Pinpoint the cell where the given text exists, returning its (X, Y) midpoint coordinate. 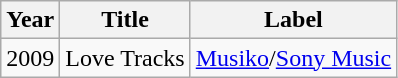
Love Tracks (125, 58)
Label (293, 20)
Year (30, 20)
Title (125, 20)
Musiko/Sony Music (293, 58)
2009 (30, 58)
